For the text-containing cell, return its midpoint in [x, y] coordinate format. 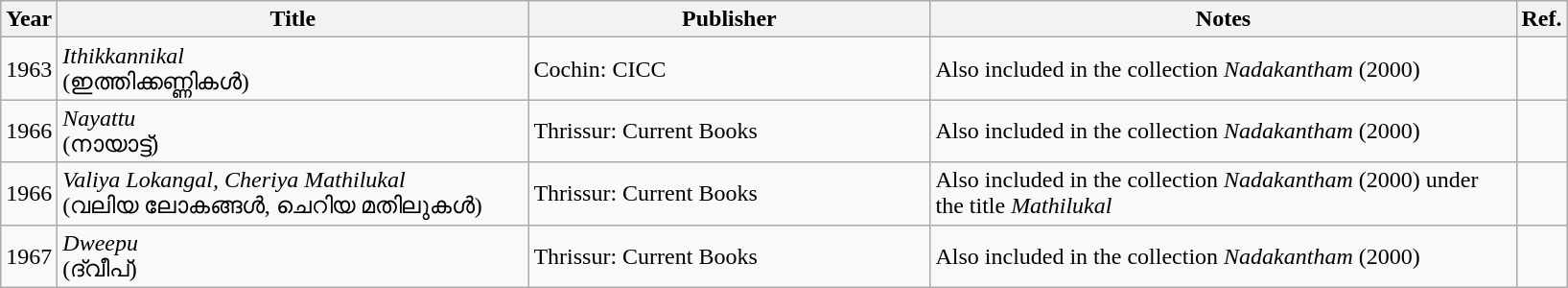
Ref. [1542, 19]
Nayattu(നായാട്ട്) [293, 131]
Dweepu(ദ്വീപ്) [293, 255]
Ithikkannikal(ഇത്തിക്കണ്ണികൾ) [293, 69]
Year [29, 19]
Title [293, 19]
Also included in the collection Nadakantham (2000) under the title Mathilukal [1224, 194]
1963 [29, 69]
Publisher [729, 19]
1967 [29, 255]
Cochin: CICC [729, 69]
Valiya Lokangal, Cheriya Mathilukal(വലിയ ലോകങ്ങൾ, ചെറിയ മതിലുകൾ) [293, 194]
Notes [1224, 19]
